Output the [x, y] coordinate of the center of the cell containing the given text.  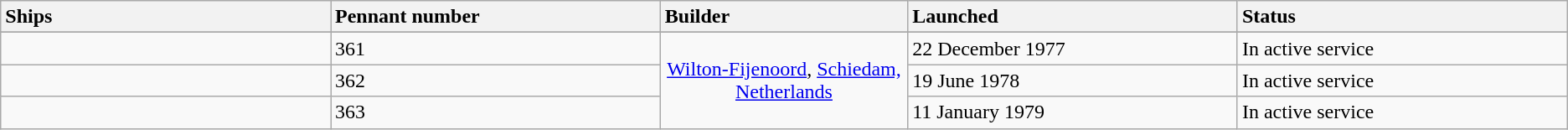
361 [496, 49]
Launched [1073, 17]
11 January 1979 [1073, 112]
Status [1402, 17]
Pennant number [496, 17]
19 June 1978 [1073, 81]
363 [496, 112]
22 December 1977 [1073, 49]
Wilton-Fijenoord, Schiedam, Netherlands [784, 81]
Builder [784, 17]
362 [496, 81]
Ships [166, 17]
